Identify which cell holds the provided text, then report its (x, y) central coordinate. 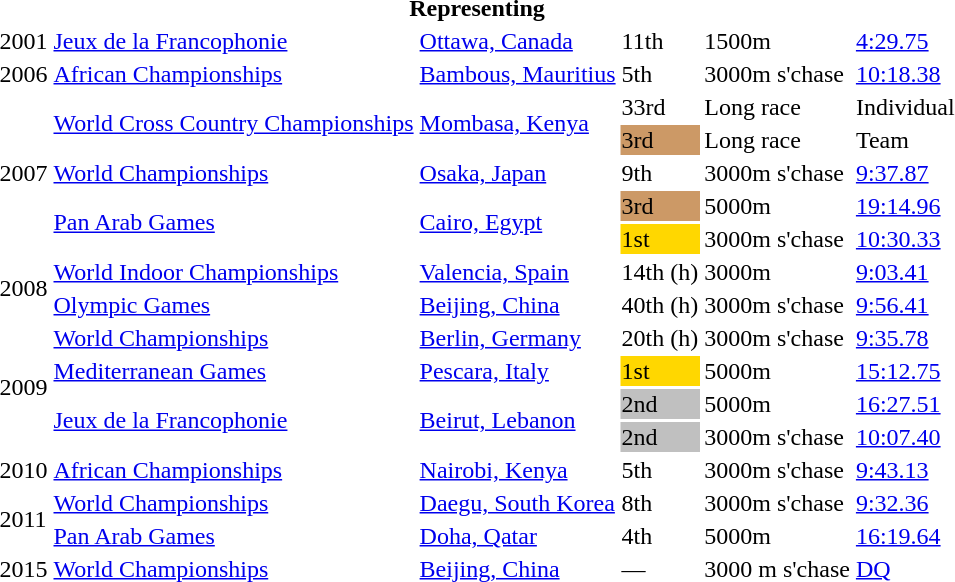
Mediterranean Games (234, 371)
Mombasa, Kenya (518, 124)
40th (h) (660, 305)
9th (660, 173)
Bambous, Mauritius (518, 74)
33rd (660, 107)
Beijing, China (518, 305)
Valencia, Spain (518, 272)
4th (660, 536)
11th (660, 41)
Doha, Qatar (518, 536)
Cairo, Egypt (518, 222)
Pescara, Italy (518, 371)
Olympic Games (234, 305)
Nairobi, Kenya (518, 470)
Osaka, Japan (518, 173)
Daegu, South Korea (518, 503)
World Indoor Championships (234, 272)
3000m (778, 272)
World Cross Country Championships (234, 124)
20th (h) (660, 338)
8th (660, 503)
Beirut, Lebanon (518, 420)
14th (h) (660, 272)
1500m (778, 41)
Berlin, Germany (518, 338)
Ottawa, Canada (518, 41)
